Provide the (X, Y) coordinate of the cell's center where the given text is located.  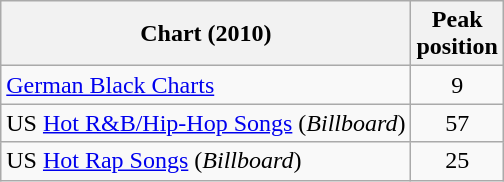
US Hot Rap Songs (Billboard) (206, 161)
German Black Charts (206, 85)
25 (457, 161)
9 (457, 85)
Chart (2010) (206, 34)
Peakposition (457, 34)
57 (457, 123)
US Hot R&B/Hip-Hop Songs (Billboard) (206, 123)
